Return [x, y] of the center of cell containing provided text 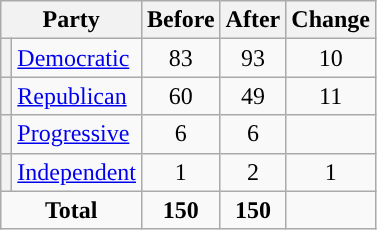
83 [180, 58]
Party [72, 20]
Total [72, 210]
After [253, 20]
Change [331, 20]
Progressive [77, 134]
49 [253, 96]
2 [253, 172]
93 [253, 58]
Before [180, 20]
Independent [77, 172]
11 [331, 96]
Democratic [77, 58]
10 [331, 58]
Republican [77, 96]
60 [180, 96]
